For the text-containing cell, return its midpoint in [X, Y] coordinate format. 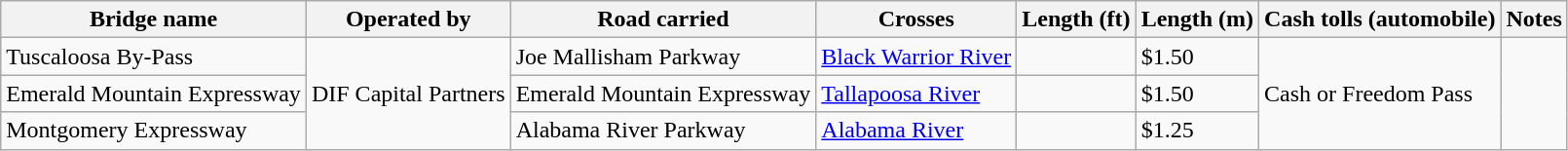
DIF Capital Partners [408, 94]
Alabama River Parkway [663, 131]
Bridge name [154, 19]
Montgomery Expressway [154, 131]
Length (ft) [1076, 19]
Operated by [408, 19]
Black Warrior River [916, 57]
Road carried [663, 19]
Tallapoosa River [916, 94]
Alabama River [916, 131]
Cash tolls (automobile) [1380, 19]
Crosses [916, 19]
$1.25 [1197, 131]
Notes [1534, 19]
Tuscaloosa By-Pass [154, 57]
Cash or Freedom Pass [1380, 94]
Joe Mallisham Parkway [663, 57]
Length (m) [1197, 19]
